Locate the cell with the specified text and output its [X, Y] center coordinate. 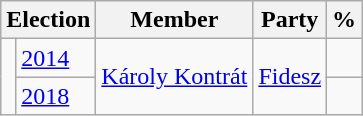
Fidesz [290, 77]
Party [290, 20]
2018 [56, 96]
Election [48, 20]
Member [174, 20]
2014 [56, 58]
% [344, 20]
Károly Kontrát [174, 77]
